Identify which cell holds the provided text, then report its [X, Y] central coordinate. 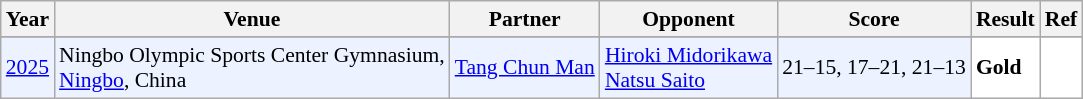
Venue [252, 19]
Result [1006, 19]
Year [28, 19]
Score [874, 19]
2025 [28, 68]
Hiroki Midorikawa Natsu Saito [688, 68]
Gold [1006, 68]
Ref [1061, 19]
Opponent [688, 19]
Ningbo Olympic Sports Center Gymnasium,Ningbo, China [252, 68]
Partner [525, 19]
Tang Chun Man [525, 68]
21–15, 17–21, 21–13 [874, 68]
